Find where the given text appears and provide that cell's center as [X, Y] coordinate. 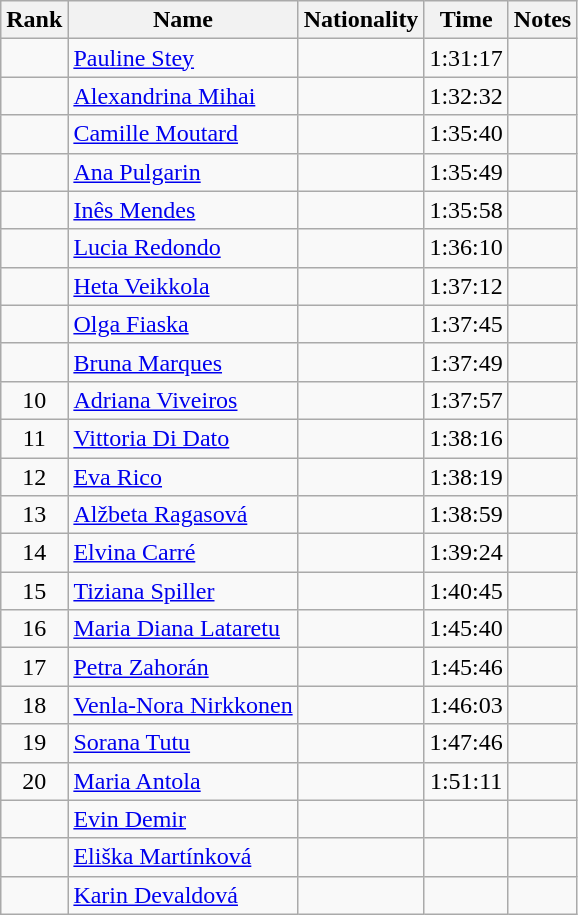
Alžbeta Ragasová [183, 515]
Time [466, 20]
1:31:17 [466, 58]
Heta Veikkola [183, 286]
1:35:49 [466, 172]
1:36:10 [466, 248]
Olga Fiaska [183, 324]
Alexandrina Mihai [183, 96]
1:37:12 [466, 286]
Notes [542, 20]
10 [34, 400]
1:39:24 [466, 553]
Ana Pulgarin [183, 172]
Pauline Stey [183, 58]
Karin Devaldová [183, 895]
1:45:40 [466, 629]
1:40:45 [466, 591]
1:37:45 [466, 324]
Tiziana Spiller [183, 591]
1:47:46 [466, 743]
1:45:46 [466, 667]
Vittoria Di Dato [183, 438]
14 [34, 553]
Adriana Viveiros [183, 400]
Inês Mendes [183, 210]
19 [34, 743]
20 [34, 781]
Sorana Tutu [183, 743]
1:37:57 [466, 400]
1:46:03 [466, 705]
1:32:32 [466, 96]
Petra Zahorán [183, 667]
Maria Diana Lataretu [183, 629]
Evin Demir [183, 819]
Bruna Marques [183, 362]
Name [183, 20]
1:35:58 [466, 210]
17 [34, 667]
1:37:49 [466, 362]
16 [34, 629]
Lucia Redondo [183, 248]
11 [34, 438]
1:35:40 [466, 134]
1:51:11 [466, 781]
Camille Moutard [183, 134]
Maria Antola [183, 781]
Elvina Carré [183, 553]
12 [34, 477]
1:38:59 [466, 515]
18 [34, 705]
Eva Rico [183, 477]
1:38:19 [466, 477]
Venla-Nora Nirkkonen [183, 705]
15 [34, 591]
13 [34, 515]
Eliška Martínková [183, 857]
Rank [34, 20]
1:38:16 [466, 438]
Nationality [361, 20]
